Return the (x, y) coordinate for the center point of the cell that contains the specified text.  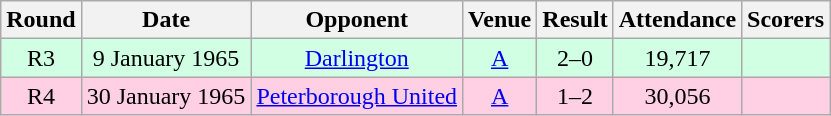
Attendance (677, 20)
Opponent (357, 20)
R3 (41, 58)
Round (41, 20)
19,717 (677, 58)
Scorers (786, 20)
30 January 1965 (166, 96)
R4 (41, 96)
9 January 1965 (166, 58)
Darlington (357, 58)
Peterborough United (357, 96)
Result (575, 20)
2–0 (575, 58)
Date (166, 20)
1–2 (575, 96)
Venue (500, 20)
30,056 (677, 96)
